Identify which cell holds the provided text, then report its [x, y] central coordinate. 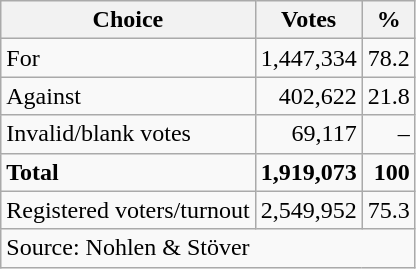
1,447,334 [308, 58]
78.2 [388, 58]
Total [128, 172]
75.3 [388, 210]
Source: Nohlen & Stöver [208, 248]
2,549,952 [308, 210]
Choice [128, 20]
Votes [308, 20]
69,117 [308, 134]
Registered voters/turnout [128, 210]
– [388, 134]
Invalid/blank votes [128, 134]
402,622 [308, 96]
21.8 [388, 96]
Against [128, 96]
For [128, 58]
100 [388, 172]
1,919,073 [308, 172]
% [388, 20]
